Search for the cell housing the specified text and yield its (x, y) center coordinate. 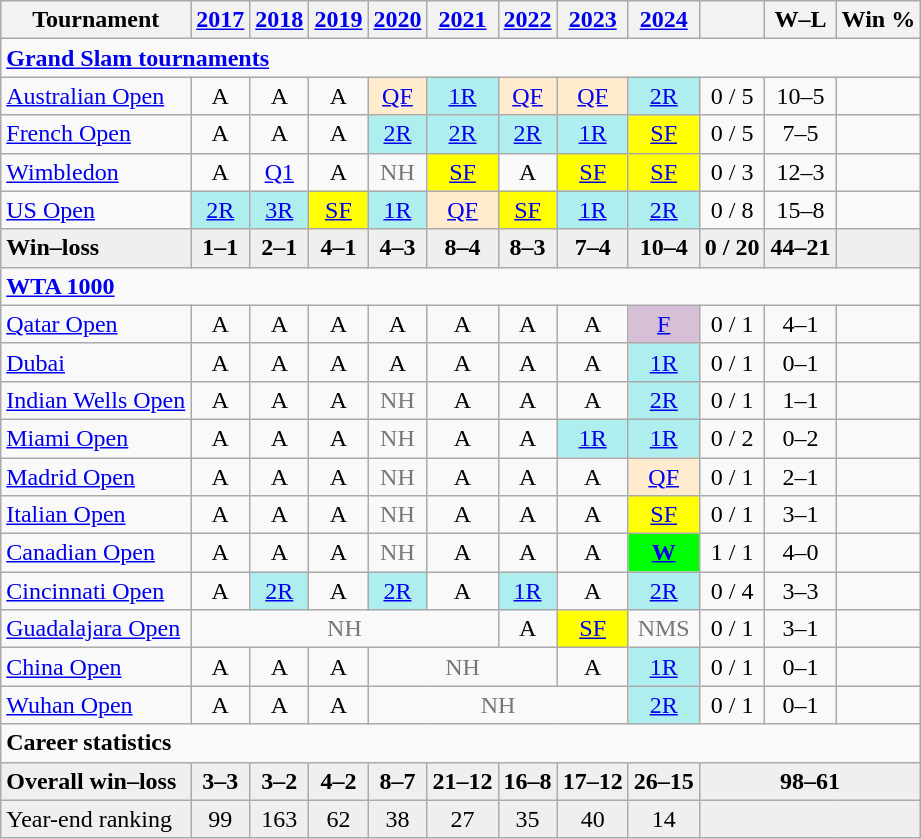
10–5 (800, 96)
Cincinnati Open (96, 591)
21–12 (462, 781)
0 / 20 (732, 248)
62 (338, 819)
2018 (280, 20)
0 / 8 (732, 210)
27 (462, 819)
Indian Wells Open (96, 400)
38 (398, 819)
Australian Open (96, 96)
8–4 (462, 248)
4–2 (338, 781)
WTA 1000 (461, 286)
3R (280, 210)
Wuhan Open (96, 705)
Qatar Open (96, 324)
2019 (338, 20)
4–0 (800, 553)
Miami Open (96, 438)
Grand Slam tournaments (461, 58)
12–3 (800, 172)
40 (592, 819)
10–4 (664, 248)
8–7 (398, 781)
163 (280, 819)
2024 (664, 20)
0 / 2 (732, 438)
US Open (96, 210)
China Open (96, 667)
Guadalajara Open (96, 629)
W–L (800, 20)
8–3 (528, 248)
2017 (220, 20)
F (664, 324)
Tournament (96, 20)
7–5 (800, 134)
2022 (528, 20)
1 / 1 (732, 553)
French Open (96, 134)
16–8 (528, 781)
Q1 (280, 172)
15–8 (800, 210)
Win % (878, 20)
35 (528, 819)
3–2 (280, 781)
Canadian Open (96, 553)
0–2 (800, 438)
Italian Open (96, 515)
99 (220, 819)
2020 (398, 20)
Dubai (96, 362)
Madrid Open (96, 477)
17–12 (592, 781)
0 / 3 (732, 172)
Overall win–loss (96, 781)
NMS (664, 629)
W (664, 553)
44–21 (800, 248)
2021 (462, 20)
26–15 (664, 781)
2023 (592, 20)
7–4 (592, 248)
Win–loss (96, 248)
4–3 (398, 248)
Year-end ranking (96, 819)
0 / 4 (732, 591)
98–61 (810, 781)
Career statistics (461, 743)
14 (664, 819)
Wimbledon (96, 172)
